Extract the [X, Y] coordinate from the center of the cell holding the provided text.  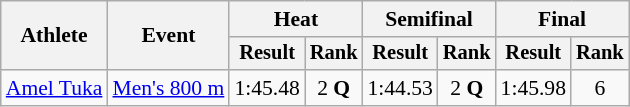
Semifinal [428, 19]
1:44.53 [400, 88]
Amel Tuka [54, 88]
Athlete [54, 36]
Men's 800 m [168, 88]
Heat [296, 19]
1:45.98 [534, 88]
1:45.48 [266, 88]
Event [168, 36]
Final [562, 19]
6 [600, 88]
